Return (x, y) of the center of cell containing provided text 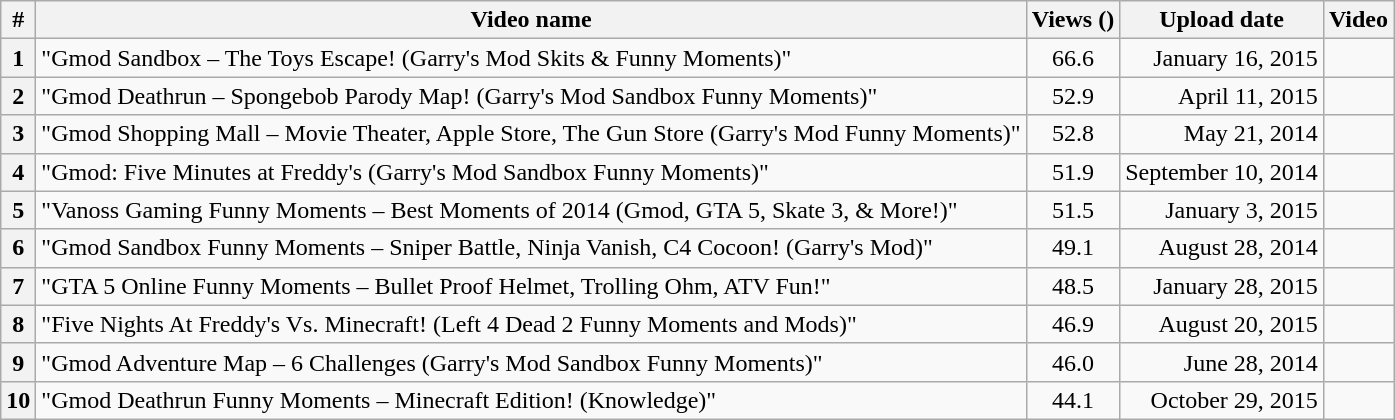
"Gmod: Five Minutes at Freddy's (Garry's Mod Sandbox Funny Moments)" (531, 172)
52.9 (1072, 96)
January 28, 2015 (1222, 286)
52.8 (1072, 134)
# (18, 20)
September 10, 2014 (1222, 172)
"Gmod Deathrun – Spongebob Parody Map! (Garry's Mod Sandbox Funny Moments)" (531, 96)
4 (18, 172)
46.0 (1072, 362)
44.1 (1072, 400)
2 (18, 96)
October 29, 2015 (1222, 400)
January 3, 2015 (1222, 210)
April 11, 2015 (1222, 96)
6 (18, 248)
1 (18, 58)
51.5 (1072, 210)
August 20, 2015 (1222, 324)
Video name (531, 20)
3 (18, 134)
"Gmod Shopping Mall – Movie Theater, Apple Store, The Gun Store (Garry's Mod Funny Moments)" (531, 134)
51.9 (1072, 172)
49.1 (1072, 248)
"Gmod Deathrun Funny Moments – Minecraft Edition! (Knowledge)" (531, 400)
August 28, 2014 (1222, 248)
"GTA 5 Online Funny Moments – Bullet Proof Helmet, Trolling Ohm, ATV Fun!" (531, 286)
Upload date (1222, 20)
"Vanoss Gaming Funny Moments – Best Moments of 2014 (Gmod, GTA 5, Skate 3, & More!)" (531, 210)
June 28, 2014 (1222, 362)
Views () (1072, 20)
5 (18, 210)
May 21, 2014 (1222, 134)
8 (18, 324)
January 16, 2015 (1222, 58)
"Gmod Adventure Map – 6 Challenges (Garry's Mod Sandbox Funny Moments)" (531, 362)
7 (18, 286)
"Five Nights At Freddy's Vs. Minecraft! (Left 4 Dead 2 Funny Moments and Mods)" (531, 324)
66.6 (1072, 58)
9 (18, 362)
46.9 (1072, 324)
"Gmod Sandbox Funny Moments – Sniper Battle, Ninja Vanish, C4 Cocoon! (Garry's Mod)" (531, 248)
Video (1358, 20)
"Gmod Sandbox – The Toys Escape! (Garry's Mod Skits & Funny Moments)" (531, 58)
48.5 (1072, 286)
10 (18, 400)
